Pinpoint the cell where the given text exists, returning its [x, y] midpoint coordinate. 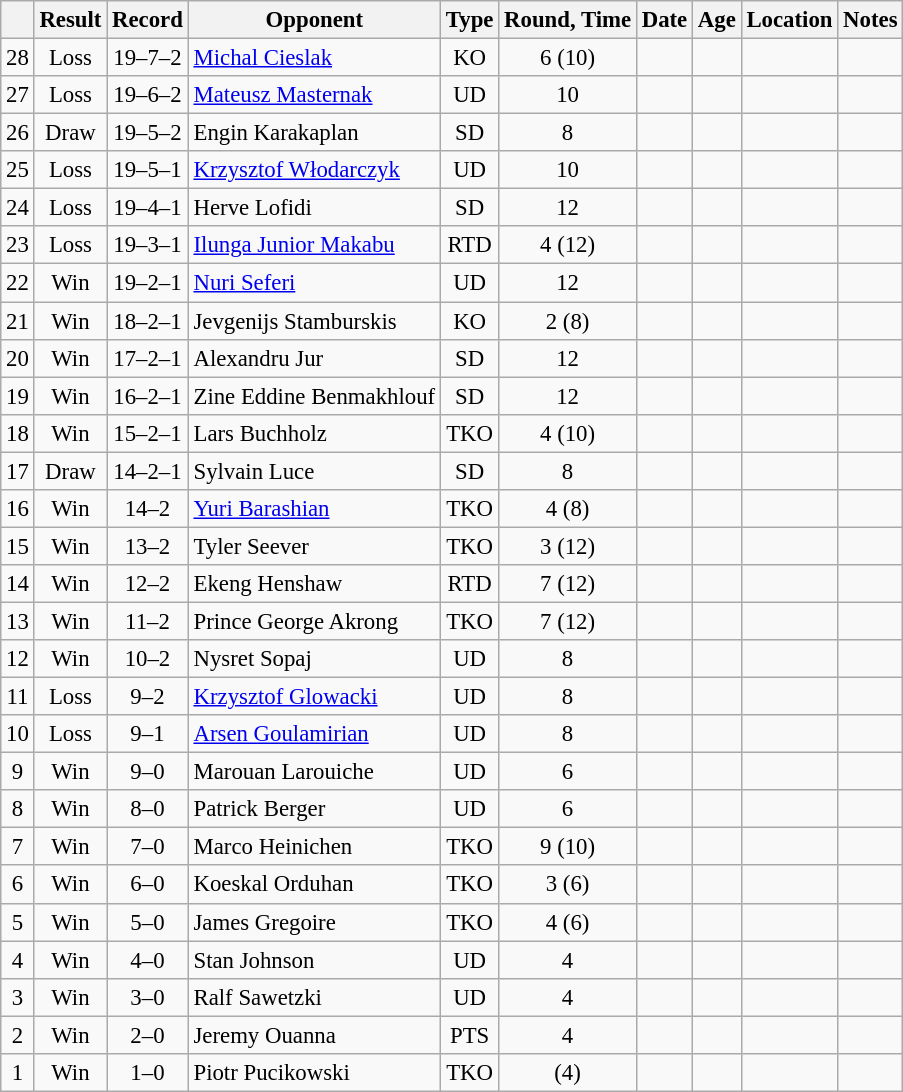
Marouan Larouiche [314, 772]
24 [18, 208]
3 [18, 997]
(4) [568, 1073]
Alexandru Jur [314, 358]
19 [18, 396]
Stan Johnson [314, 960]
Krzysztof Włodarczyk [314, 170]
23 [18, 245]
Location [790, 20]
3 (6) [568, 885]
James Gregoire [314, 922]
Sylvain Luce [314, 471]
9 (10) [568, 847]
Marco Heinichen [314, 847]
19–3–1 [148, 245]
5–0 [148, 922]
2 [18, 1035]
9 [18, 772]
2–0 [148, 1035]
19–7–2 [148, 58]
20 [18, 358]
Engin Karakaplan [314, 133]
9–2 [148, 697]
12–2 [148, 584]
Type [469, 20]
Date [664, 20]
11–2 [148, 621]
Tyler Seever [314, 546]
19–5–1 [148, 170]
26 [18, 133]
6 (10) [568, 58]
19–4–1 [148, 208]
9–1 [148, 734]
5 [18, 922]
PTS [469, 1035]
1–0 [148, 1073]
Nysret Sopaj [314, 659]
Mateusz Masternak [314, 95]
Herve Lofidi [314, 208]
7–0 [148, 847]
28 [18, 58]
4 (8) [568, 509]
Ilunga Junior Makabu [314, 245]
4 (6) [568, 922]
15–2–1 [148, 433]
14 [18, 584]
Result [70, 20]
16–2–1 [148, 396]
Ralf Sawetzki [314, 997]
Yuri Barashian [314, 509]
18 [18, 433]
27 [18, 95]
19–2–1 [148, 283]
14–2 [148, 509]
6–0 [148, 885]
22 [18, 283]
Patrick Berger [314, 809]
Prince George Akrong [314, 621]
4 (10) [568, 433]
Nuri Seferi [314, 283]
4–0 [148, 960]
Piotr Pucikowski [314, 1073]
3 (12) [568, 546]
Koeskal Orduhan [314, 885]
Lars Buchholz [314, 433]
13–2 [148, 546]
Krzysztof Glowacki [314, 697]
9–0 [148, 772]
13 [18, 621]
4 (12) [568, 245]
18–2–1 [148, 321]
Zine Eddine Benmakhlouf [314, 396]
19–5–2 [148, 133]
Notes [870, 20]
Opponent [314, 20]
Michal Cieslak [314, 58]
15 [18, 546]
21 [18, 321]
1 [18, 1073]
16 [18, 509]
2 (8) [568, 321]
Jevgenijs Stamburskis [314, 321]
Arsen Goulamirian [314, 734]
17–2–1 [148, 358]
Jeremy Ouanna [314, 1035]
25 [18, 170]
11 [18, 697]
17 [18, 471]
Age [718, 20]
7 [18, 847]
Ekeng Henshaw [314, 584]
3–0 [148, 997]
8–0 [148, 809]
Round, Time [568, 20]
Record [148, 20]
14–2–1 [148, 471]
19–6–2 [148, 95]
10–2 [148, 659]
